Output the [x, y] coordinate of the center of the cell containing the given text.  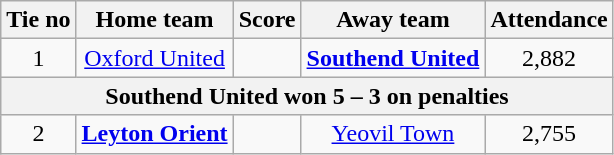
Attendance [549, 20]
1 [38, 58]
Away team [393, 20]
2,755 [549, 134]
Southend United won 5 – 3 on penalties [307, 96]
Score [267, 20]
Leyton Orient [154, 134]
2 [38, 134]
Tie no [38, 20]
Oxford United [154, 58]
Yeovil Town [393, 134]
2,882 [549, 58]
Home team [154, 20]
Southend United [393, 58]
